Determine the (x, y) coordinate at the center of the cell enclosing the given text.  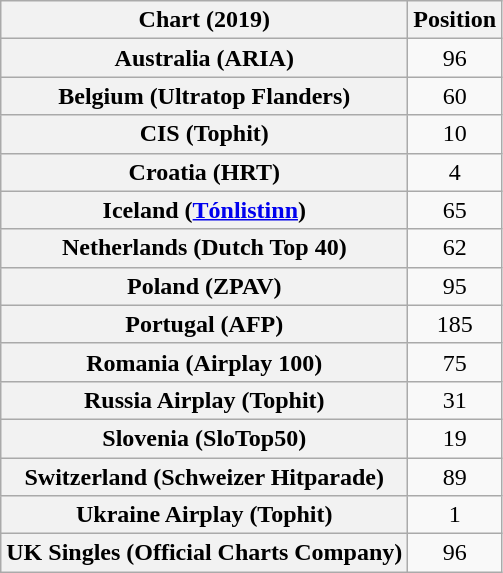
Australia (ARIA) (204, 58)
31 (455, 400)
Ukraine Airplay (Tophit) (204, 515)
10 (455, 134)
89 (455, 477)
Netherlands (Dutch Top 40) (204, 248)
Russia Airplay (Tophit) (204, 400)
Portugal (AFP) (204, 324)
UK Singles (Official Charts Company) (204, 553)
Switzerland (Schweizer Hitparade) (204, 477)
Position (455, 20)
Poland (ZPAV) (204, 286)
62 (455, 248)
1 (455, 515)
Romania (Airplay 100) (204, 362)
Croatia (HRT) (204, 172)
19 (455, 438)
95 (455, 286)
Iceland (Tónlistinn) (204, 210)
Belgium (Ultratop Flanders) (204, 96)
CIS (Tophit) (204, 134)
75 (455, 362)
60 (455, 96)
65 (455, 210)
Chart (2019) (204, 20)
4 (455, 172)
185 (455, 324)
Slovenia (SloTop50) (204, 438)
